Search for the cell housing the specified text and yield its [x, y] center coordinate. 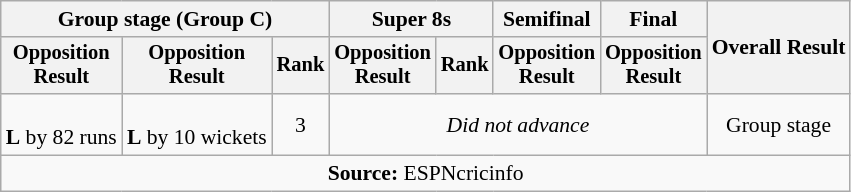
3 [301, 124]
Did not advance [518, 124]
L by 82 runs [62, 124]
Group stage [779, 124]
Semifinal [546, 19]
Overall Result [779, 48]
Final [654, 19]
Group stage (Group C) [166, 19]
Source: ESPNcricinfo [426, 174]
L by 10 wickets [197, 124]
Super 8s [411, 19]
